Scan for the cell matching the given text and deliver its (X, Y) coordinate at center. 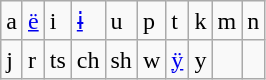
m (227, 21)
i (58, 21)
y (200, 59)
ë (33, 21)
sh (121, 59)
n (254, 21)
j (12, 59)
t (178, 21)
r (33, 59)
ch (88, 59)
ɨ (88, 21)
w (151, 59)
ÿ (178, 59)
k (200, 21)
u (121, 21)
ts (58, 59)
a (12, 21)
p (151, 21)
